Find where the given text appears and provide that cell's center as (X, Y) coordinate. 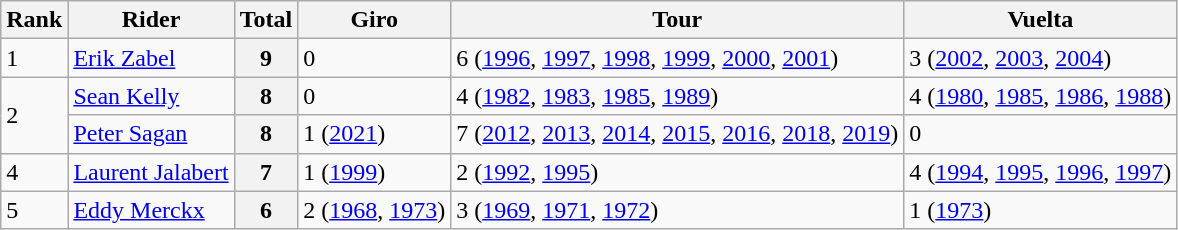
1 (34, 58)
2 (1968, 1973) (374, 210)
1 (1973) (1040, 210)
2 (1992, 1995) (678, 172)
4 (34, 172)
4 (1980, 1985, 1986, 1988) (1040, 96)
2 (34, 115)
3 (2002, 2003, 2004) (1040, 58)
Rank (34, 20)
Peter Sagan (151, 134)
Rider (151, 20)
6 (1996, 1997, 1998, 1999, 2000, 2001) (678, 58)
Erik Zabel (151, 58)
Eddy Merckx (151, 210)
1 (1999) (374, 172)
5 (34, 210)
Laurent Jalabert (151, 172)
9 (266, 58)
4 (1982, 1983, 1985, 1989) (678, 96)
Total (266, 20)
1 (2021) (374, 134)
Vuelta (1040, 20)
Sean Kelly (151, 96)
3 (1969, 1971, 1972) (678, 210)
7 (266, 172)
7 (2012, 2013, 2014, 2015, 2016, 2018, 2019) (678, 134)
4 (1994, 1995, 1996, 1997) (1040, 172)
6 (266, 210)
Giro (374, 20)
Tour (678, 20)
